Capture the cell that displays the provided text and extract its (X, Y) central coordinate. 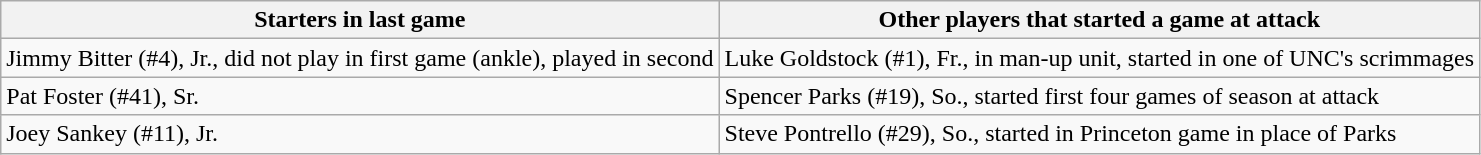
Spencer Parks (#19), So., started first four games of season at attack (1100, 96)
Jimmy Bitter (#4), Jr., did not play in first game (ankle), played in second (360, 58)
Other players that started a game at attack (1100, 20)
Starters in last game (360, 20)
Steve Pontrello (#29), So., started in Princeton game in place of Parks (1100, 134)
Pat Foster (#41), Sr. (360, 96)
Joey Sankey (#11), Jr. (360, 134)
Luke Goldstock (#1), Fr., in man-up unit, started in one of UNC's scrimmages (1100, 58)
